Determine the (X, Y) coordinate at the center of the cell enclosing the given text.  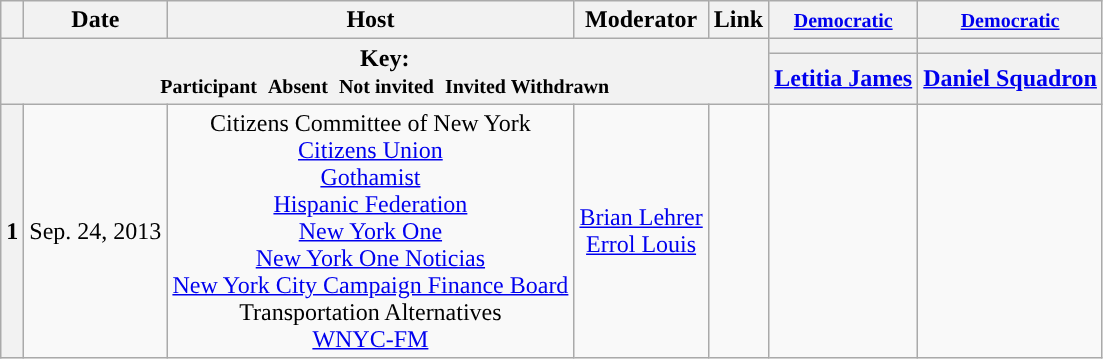
1 (12, 231)
Link (738, 20)
Host (370, 20)
Moderator (641, 20)
Daniel Squadron (1010, 78)
Key: Participant Absent Not invited Invited Withdrawn (385, 72)
Sep. 24, 2013 (96, 231)
Letitia James (844, 78)
Date (96, 20)
Brian LehrerErrol Louis (641, 231)
